Detect which cell encompasses the target text, then output its (X, Y) center coordinate. 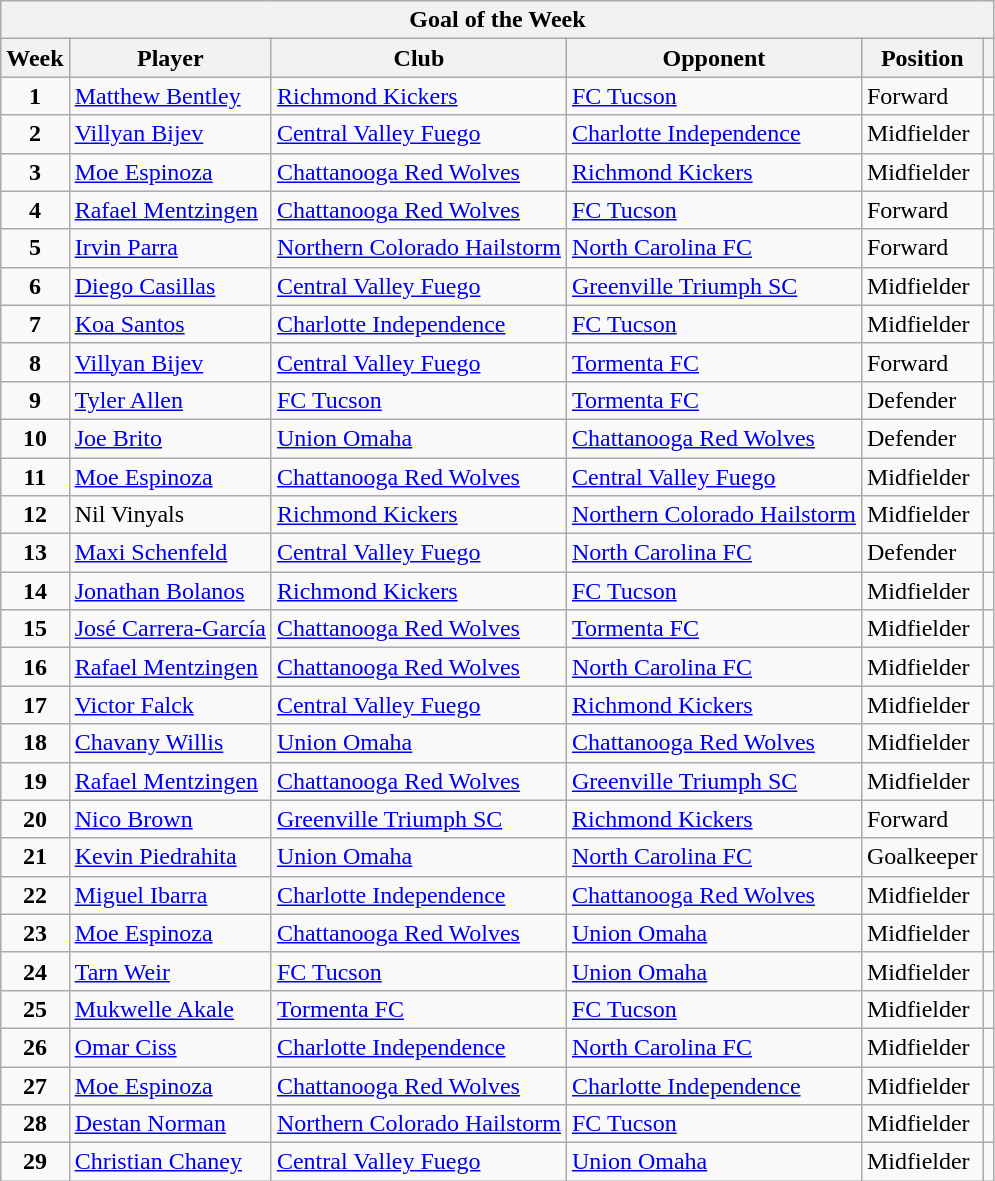
4 (35, 210)
24 (35, 971)
13 (35, 553)
16 (35, 667)
Joe Brito (170, 438)
12 (35, 515)
6 (35, 286)
5 (35, 248)
8 (35, 362)
21 (35, 857)
Christian Chaney (170, 1162)
29 (35, 1162)
Omar Ciss (170, 1047)
Mukwelle Akale (170, 1009)
22 (35, 895)
Miguel Ibarra (170, 895)
15 (35, 629)
Victor Falck (170, 705)
20 (35, 819)
3 (35, 172)
Club (418, 58)
Koa Santos (170, 324)
Goalkeeper (922, 857)
Maxi Schenfeld (170, 553)
7 (35, 324)
Week (35, 58)
Opponent (714, 58)
14 (35, 591)
Goal of the Week (498, 20)
Tarn Weir (170, 971)
9 (35, 400)
25 (35, 1009)
Destan Norman (170, 1124)
Nico Brown (170, 819)
10 (35, 438)
18 (35, 743)
Irvin Parra (170, 248)
27 (35, 1085)
26 (35, 1047)
José Carrera-García (170, 629)
17 (35, 705)
2 (35, 134)
Nil Vinyals (170, 515)
Position (922, 58)
23 (35, 933)
Diego Casillas (170, 286)
1 (35, 96)
Matthew Bentley (170, 96)
28 (35, 1124)
Player (170, 58)
Kevin Piedrahita (170, 857)
11 (35, 477)
Jonathan Bolanos (170, 591)
19 (35, 781)
Tyler Allen (170, 400)
Chavany Willis (170, 743)
